Find where the given text appears and provide that cell's center as [X, Y] coordinate. 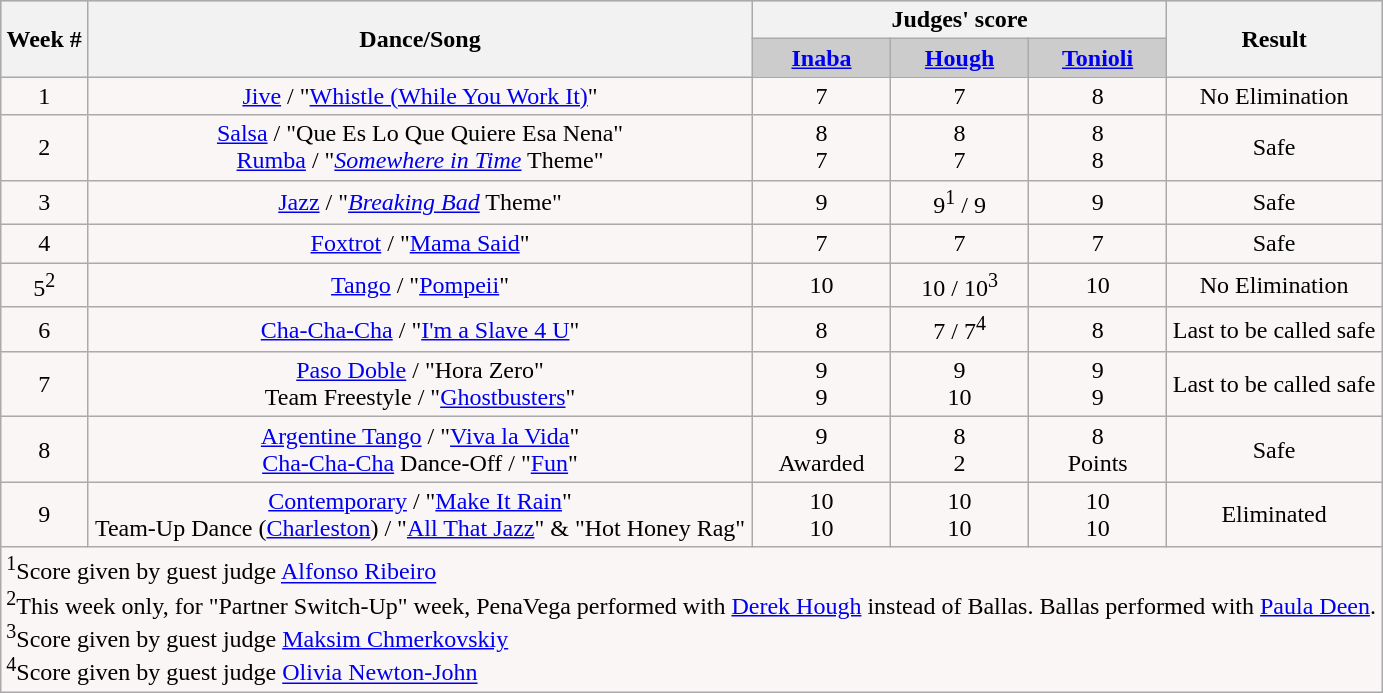
88 [1098, 148]
10 / 103 [960, 286]
Hough [960, 58]
Eliminated [1274, 514]
910 [960, 384]
Foxtrot / "Mama Said" [420, 244]
52 [44, 286]
9Awarded [821, 450]
Dance/Song [420, 39]
1 [44, 96]
Contemporary / "Make It Rain" Team-Up Dance (Charleston) / "All That Jazz" & "Hot Honey Rag" [420, 514]
2 [44, 148]
91 / 9 [960, 202]
8Points [1098, 450]
Result [1274, 39]
Salsa / "Que Es Lo Que Quiere Esa Nena" Rumba / "Somewhere in Time Theme" [420, 148]
Jive / "Whistle (While You Work It)" [420, 96]
Jazz / "Breaking Bad Theme" [420, 202]
Argentine Tango / "Viva la Vida" Cha-Cha-Cha Dance-Off / "Fun" [420, 450]
4 [44, 244]
Inaba [821, 58]
Week # [44, 39]
Tango / "Pompeii" [420, 286]
Judges' score [959, 20]
7 / 74 [960, 330]
Cha-Cha-Cha / "I'm a Slave 4 U" [420, 330]
Paso Doble / "Hora Zero" Team Freestyle / "Ghostbusters" [420, 384]
6 [44, 330]
82 [960, 450]
3 [44, 202]
Tonioli [1098, 58]
